Detect which cell encompasses the target text, then output its [x, y] center coordinate. 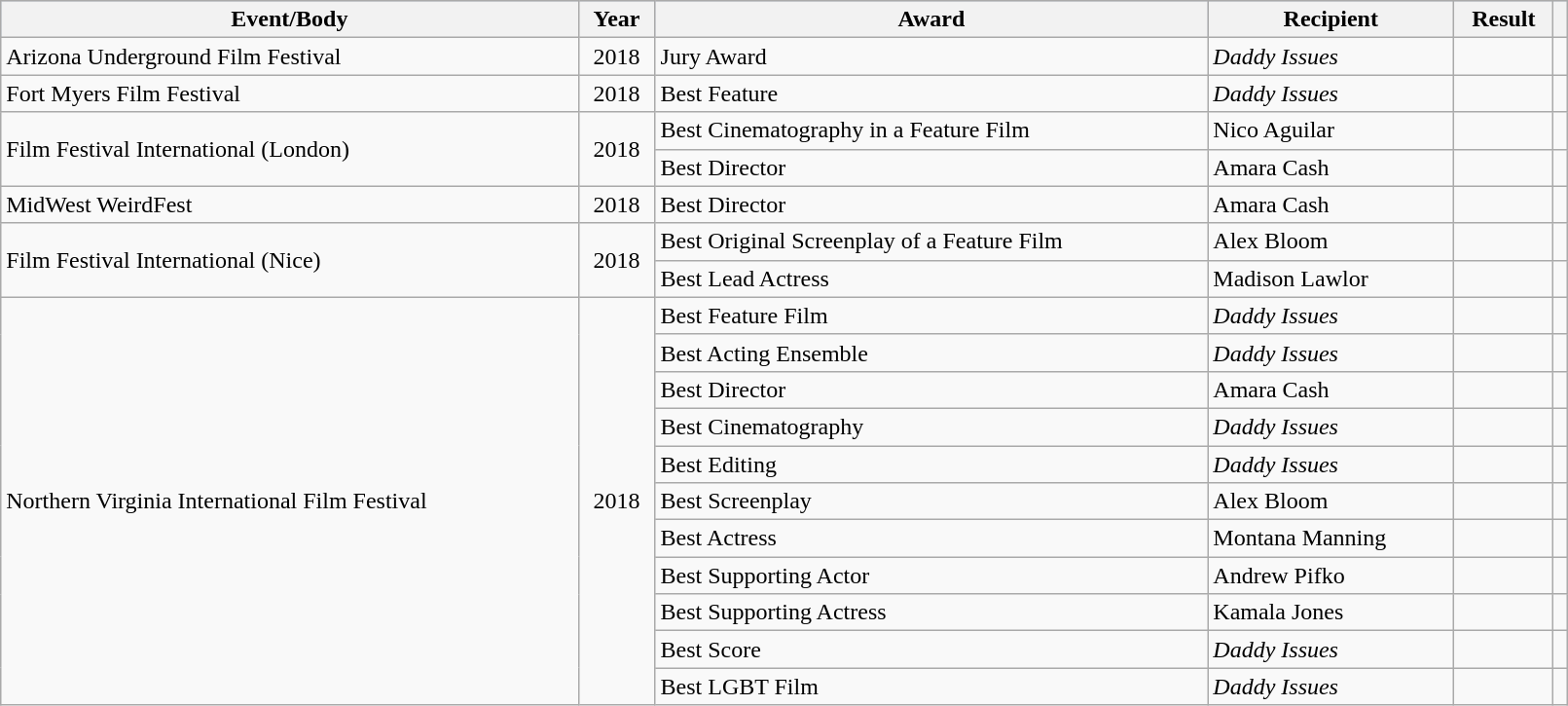
Arizona Underground Film Festival [290, 56]
Best Feature Film [931, 316]
Best Original Screenplay of a Feature Film [931, 242]
Best Acting Ensemble [931, 353]
Best Feature [931, 93]
Kamala Jones [1331, 613]
Andrew Pifko [1331, 576]
Best Editing [931, 464]
Best Cinematography [931, 427]
Nico Aguilar [1331, 130]
Best Lead Actress [931, 279]
Jury Award [931, 56]
Best Screenplay [931, 502]
Film Festival International (London) [290, 149]
Northern Virginia International Film Festival [290, 501]
Best Cinematography in a Feature Film [931, 130]
MidWest WeirdFest [290, 204]
Fort Myers Film Festival [290, 93]
Result [1504, 19]
Event/Body [290, 19]
Montana Manning [1331, 539]
Year [617, 19]
Film Festival International (Nice) [290, 260]
Best Score [931, 650]
Best Actress [931, 539]
Best LGBT Film [931, 687]
Award [931, 19]
Best Supporting Actor [931, 576]
Best Supporting Actress [931, 613]
Madison Lawlor [1331, 279]
Recipient [1331, 19]
